Locate the cell with the specified text and output its (X, Y) center coordinate. 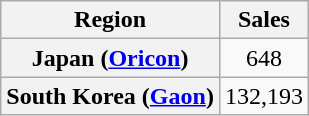
South Korea (Gaon) (110, 96)
132,193 (264, 96)
Region (110, 20)
Sales (264, 20)
648 (264, 58)
Japan (Oricon) (110, 58)
